Pinpoint the cell where the given text exists, returning its (X, Y) midpoint coordinate. 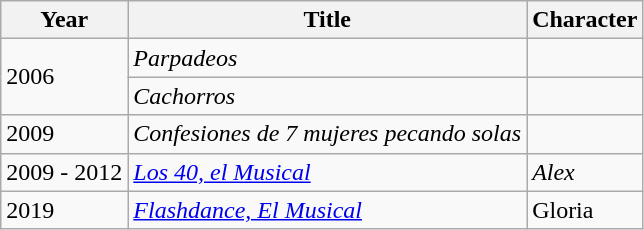
Title (328, 20)
2019 (64, 210)
Confesiones de 7 mujeres pecando solas (328, 134)
2009 - 2012 (64, 172)
Year (64, 20)
2009 (64, 134)
Alex (585, 172)
Cachorros (328, 96)
Gloria (585, 210)
2006 (64, 77)
Flashdance, El Musical (328, 210)
Character (585, 20)
Los 40, el Musical (328, 172)
Parpadeos (328, 58)
